Identify which cell holds the provided text, then report its [X, Y] central coordinate. 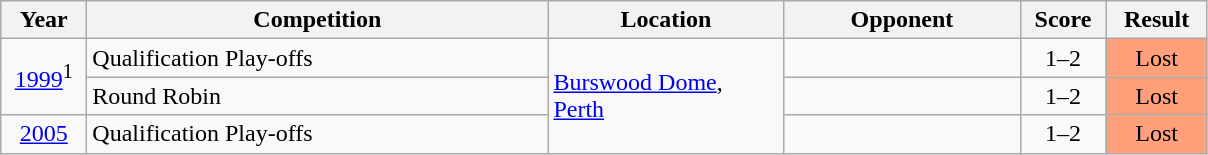
Opponent [902, 20]
Result [1156, 20]
Score [1063, 20]
Burswood Dome, Perth [666, 96]
Round Robin [318, 96]
19991 [44, 77]
Competition [318, 20]
Location [666, 20]
2005 [44, 134]
Year [44, 20]
